Pinpoint the cell where the given text exists, returning its [X, Y] midpoint coordinate. 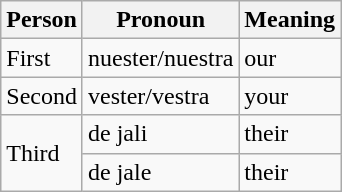
your [290, 96]
vester/vestra [160, 96]
Person [42, 20]
Third [42, 153]
Pronoun [160, 20]
First [42, 58]
Second [42, 96]
our [290, 58]
de jali [160, 134]
Meaning [290, 20]
de jale [160, 172]
nuester/nuestra [160, 58]
